Return the [X, Y] coordinate for the center point of the cell that contains the specified text.  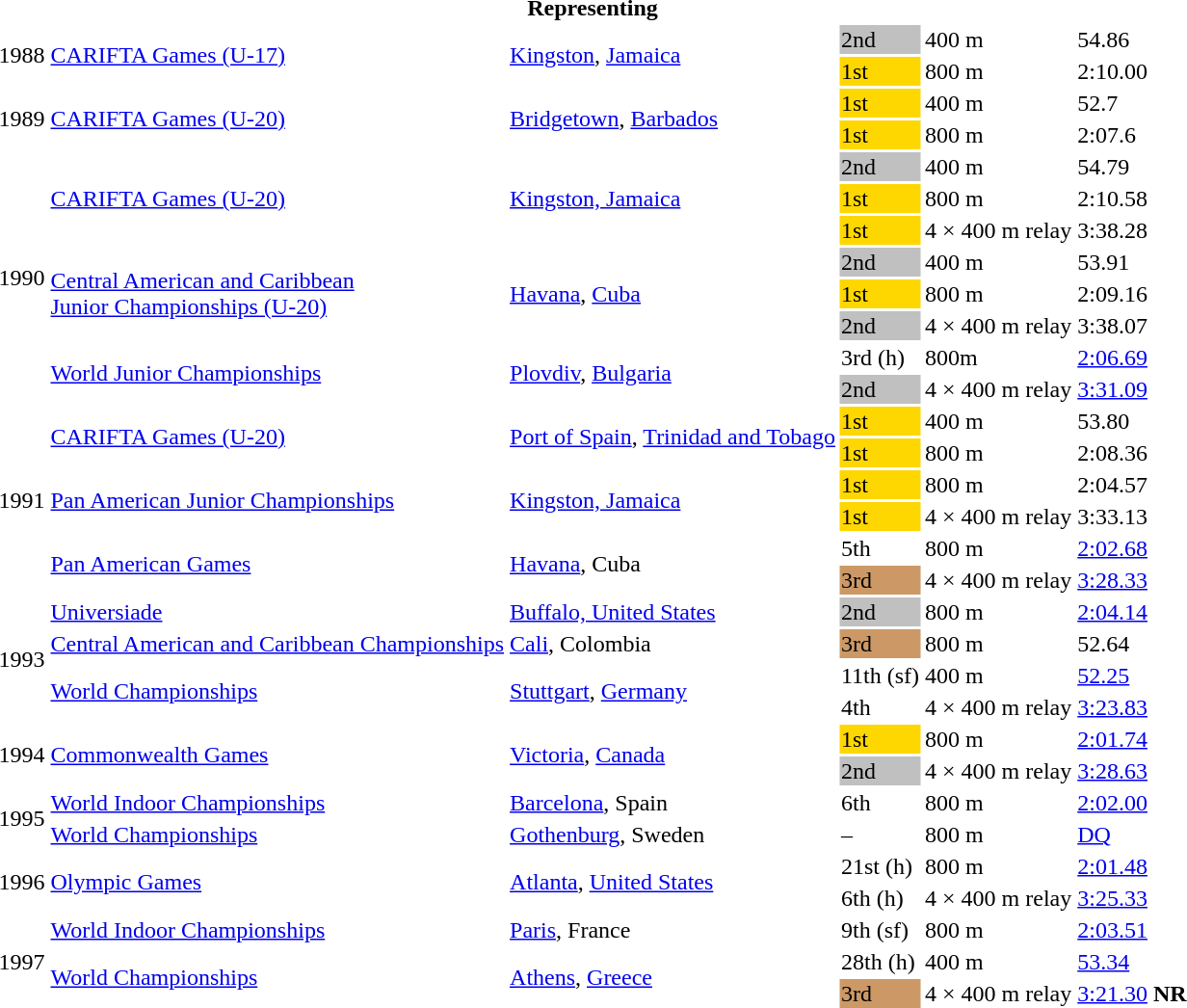
21st (h) [880, 866]
Plovdiv, Bulgaria [673, 374]
Barcelona, Spain [673, 803]
5th [880, 548]
Athens, Greece [673, 977]
6th (h) [880, 898]
Universiade [277, 612]
Central American and CaribbeanJunior Championships (U-20) [277, 294]
Bridgetown, Barbados [673, 119]
Pan American Games [277, 565]
6th [880, 803]
Victoria, Canada [673, 756]
4th [880, 707]
Stuttgart, Germany [673, 692]
CARIFTA Games (U-17) [277, 56]
– [880, 835]
Port of Spain, Trinidad and Tobago [673, 438]
3rd (h) [880, 358]
Gothenburg, Sweden [673, 835]
800m [998, 358]
Paris, France [673, 930]
Atlanta, United States [673, 883]
28th (h) [880, 962]
Buffalo, United States [673, 612]
9th (sf) [880, 930]
Pan American Junior Championships [277, 501]
Commonwealth Games [277, 756]
11th (sf) [880, 676]
World Junior Championships [277, 374]
Olympic Games [277, 883]
Cali, Colombia [673, 644]
Central American and Caribbean Championships [277, 644]
